Locate the cell with the specified text and output its [x, y] center coordinate. 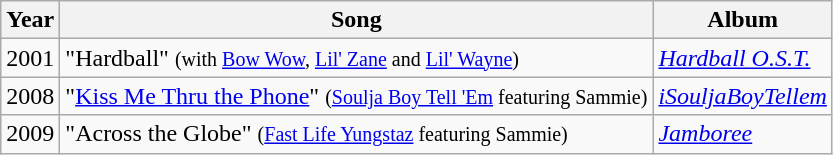
Song [356, 20]
"Kiss Me Thru the Phone" (Soulja Boy Tell 'Em featuring Sammie) [356, 96]
Jamboree [743, 134]
Year [30, 20]
iSouljaBoyTellem [743, 96]
Album [743, 20]
"Across the Globe" (Fast Life Yungstaz featuring Sammie) [356, 134]
Hardball O.S.T. [743, 58]
"Hardball" (with Bow Wow, Lil' Zane and Lil' Wayne) [356, 58]
2008 [30, 96]
2009 [30, 134]
2001 [30, 58]
